From the cell containing the given text, extract its center point as [x, y] coordinate. 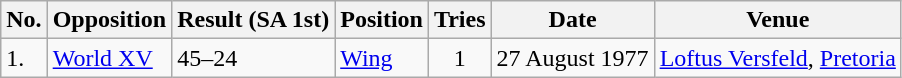
45–24 [254, 58]
1. [24, 58]
Position [382, 20]
Opposition [109, 20]
1 [460, 58]
Loftus Versfeld, Pretoria [778, 58]
27 August 1977 [572, 58]
Wing [382, 58]
Date [572, 20]
World XV [109, 58]
Tries [460, 20]
Result (SA 1st) [254, 20]
No. [24, 20]
Venue [778, 20]
